Provide the [x, y] coordinate of the cell's center where the given text is located.  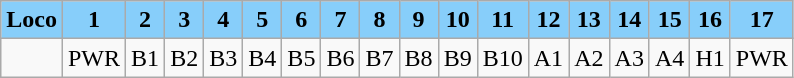
16 [710, 20]
5 [262, 20]
B7 [380, 58]
B1 [146, 58]
H1 [710, 58]
4 [224, 20]
10 [458, 20]
11 [502, 20]
B9 [458, 58]
2 [146, 20]
B4 [262, 58]
14 [629, 20]
A3 [629, 58]
13 [589, 20]
B2 [184, 58]
Loco [32, 20]
A4 [669, 58]
7 [340, 20]
1 [94, 20]
B3 [224, 58]
B8 [418, 58]
12 [548, 20]
A2 [589, 58]
9 [418, 20]
A1 [548, 58]
8 [380, 20]
15 [669, 20]
B10 [502, 58]
17 [762, 20]
B5 [302, 58]
6 [302, 20]
3 [184, 20]
B6 [340, 58]
